From the cell containing the given text, extract its center point as (x, y) coordinate. 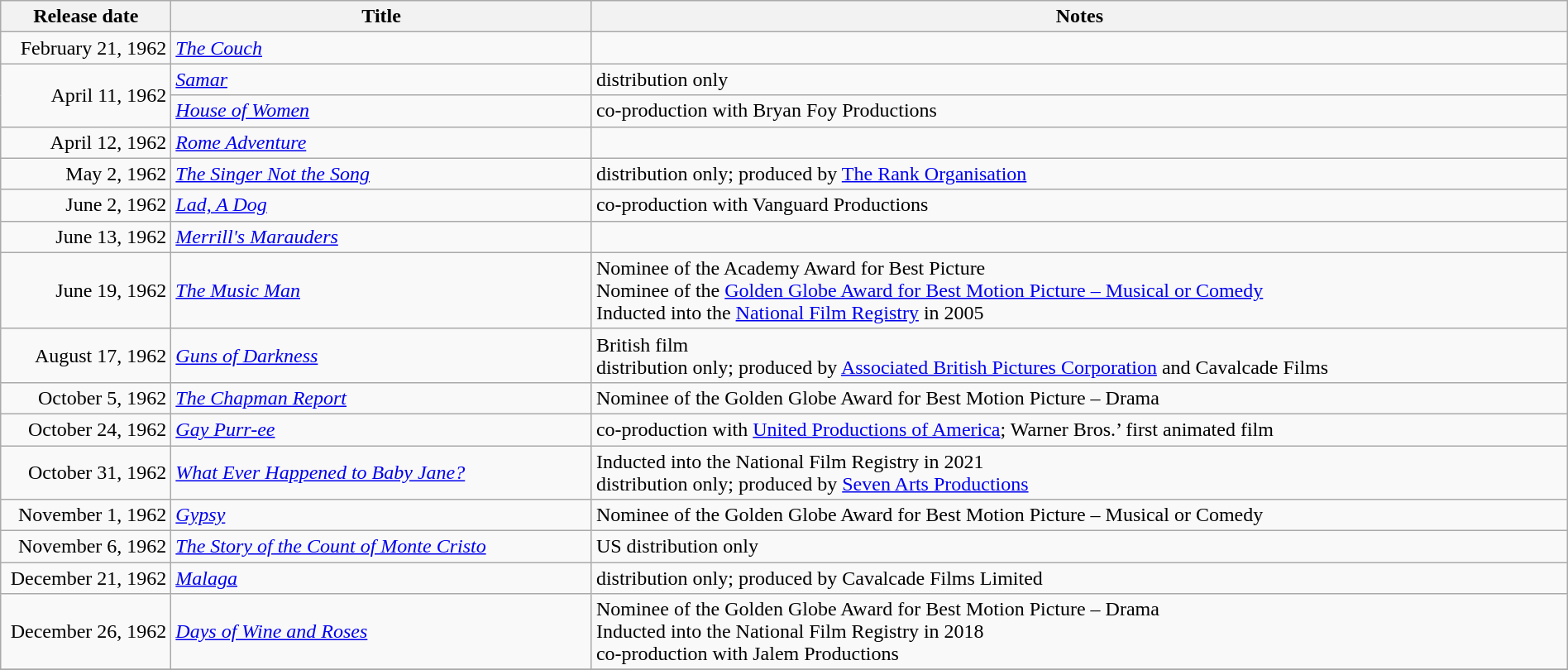
co-production with Bryan Foy Productions (1079, 111)
distribution only; produced by Cavalcade Films Limited (1079, 578)
Title (382, 17)
Lad, A Dog (382, 205)
distribution only (1079, 79)
May 2, 1962 (86, 174)
February 21, 1962 (86, 48)
Nominee of the Golden Globe Award for Best Motion Picture – DramaInducted into the National Film Registry in 2018co-production with Jalem Productions (1079, 632)
Inducted into the National Film Registry in 2021distribution only; produced by Seven Arts Productions (1079, 471)
June 13, 1962 (86, 237)
co-production with Vanguard Productions (1079, 205)
Days of Wine and Roses (382, 632)
The Couch (382, 48)
Nominee of the Golden Globe Award for Best Motion Picture – Musical or Comedy (1079, 515)
Gay Purr-ee (382, 429)
October 5, 1962 (86, 398)
The Singer Not the Song (382, 174)
April 12, 1962 (86, 142)
Rome Adventure (382, 142)
Gypsy (382, 515)
December 26, 1962 (86, 632)
co-production with United Productions of America; Warner Bros.’ first animated film (1079, 429)
Release date (86, 17)
August 17, 1962 (86, 356)
Merrill's Marauders (382, 237)
December 21, 1962 (86, 578)
November 1, 1962 (86, 515)
Nominee of the Golden Globe Award for Best Motion Picture – Drama (1079, 398)
Notes (1079, 17)
The Story of the Count of Monte Cristo (382, 547)
June 2, 1962 (86, 205)
What Ever Happened to Baby Jane? (382, 471)
US distribution only (1079, 547)
June 19, 1962 (86, 290)
Malaga (382, 578)
October 24, 1962 (86, 429)
British filmdistribution only; produced by Associated British Pictures Corporation and Cavalcade Films (1079, 356)
October 31, 1962 (86, 471)
The Music Man (382, 290)
distribution only; produced by The Rank Organisation (1079, 174)
April 11, 1962 (86, 95)
November 6, 1962 (86, 547)
Samar (382, 79)
House of Women (382, 111)
The Chapman Report (382, 398)
Guns of Darkness (382, 356)
